Identify which cell holds the provided text, then report its (X, Y) central coordinate. 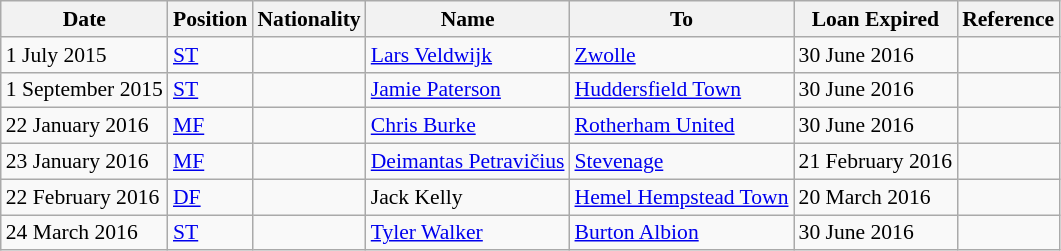
22 January 2016 (84, 126)
22 February 2016 (84, 197)
DF (210, 197)
23 January 2016 (84, 162)
Lars Veldwijk (468, 55)
Huddersfield Town (681, 90)
1 September 2015 (84, 90)
Rotherham United (681, 126)
Hemel Hempstead Town (681, 197)
21 February 2016 (876, 162)
Burton Albion (681, 233)
Name (468, 19)
To (681, 19)
Jamie Paterson (468, 90)
24 March 2016 (84, 233)
Nationality (308, 19)
20 March 2016 (876, 197)
Deimantas Petravičius (468, 162)
Loan Expired (876, 19)
Position (210, 19)
Reference (1008, 19)
Stevenage (681, 162)
Chris Burke (468, 126)
Jack Kelly (468, 197)
1 July 2015 (84, 55)
Date (84, 19)
Zwolle (681, 55)
Tyler Walker (468, 233)
